For the text-containing cell, return its midpoint in [x, y] coordinate format. 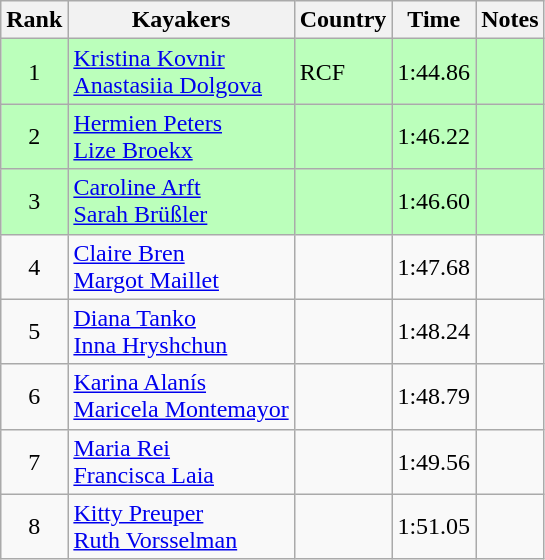
Rank [34, 20]
2 [34, 136]
1 [34, 72]
1:47.68 [434, 266]
6 [34, 396]
1:51.05 [434, 526]
Caroline ArftSarah Brüßler [181, 202]
1:49.56 [434, 462]
1:44.86 [434, 72]
Diana TankoInna Hryshchun [181, 332]
5 [34, 332]
Kayakers [181, 20]
Claire BrenMargot Maillet [181, 266]
Karina AlanísMaricela Montemayor [181, 396]
1:46.22 [434, 136]
Hermien PetersLize Broekx [181, 136]
1:48.79 [434, 396]
3 [34, 202]
Kristina KovnirAnastasiia Dolgova [181, 72]
1:46.60 [434, 202]
Notes [510, 20]
8 [34, 526]
7 [34, 462]
Kitty PreuperRuth Vorsselman [181, 526]
Maria ReiFrancisca Laia [181, 462]
Country [343, 20]
1:48.24 [434, 332]
RCF [343, 72]
Time [434, 20]
4 [34, 266]
